Extract the [x, y] coordinate from the center of the cell holding the provided text.  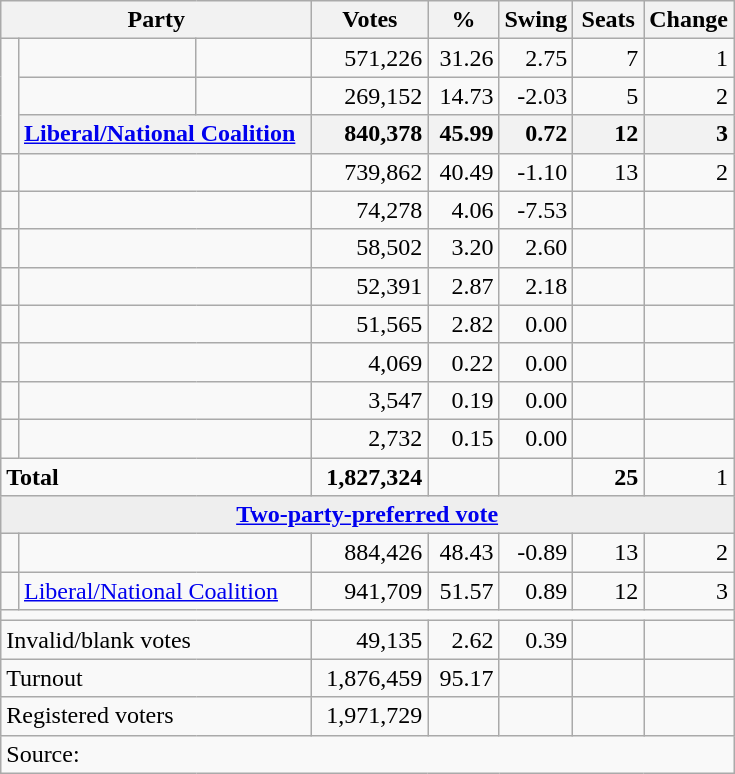
Party [156, 20]
52,391 [370, 286]
58,502 [370, 248]
% [464, 20]
3,547 [370, 400]
2.82 [464, 324]
2.87 [464, 286]
2.75 [536, 58]
40.49 [464, 172]
1,971,729 [370, 716]
31.26 [464, 58]
1,876,459 [370, 678]
51,565 [370, 324]
Turnout [156, 678]
-7.53 [536, 210]
25 [608, 477]
95.17 [464, 678]
Votes [370, 20]
2,732 [370, 438]
0.39 [536, 640]
840,378 [370, 134]
4.06 [464, 210]
1,827,324 [370, 477]
941,709 [370, 591]
Two-party-preferred vote [368, 515]
571,226 [370, 58]
Registered voters [156, 716]
5 [608, 96]
Swing [536, 20]
3.20 [464, 248]
7 [608, 58]
Total [156, 477]
2.60 [536, 248]
74,278 [370, 210]
14.73 [464, 96]
269,152 [370, 96]
0.89 [536, 591]
Invalid/blank votes [156, 640]
0.72 [536, 134]
2.62 [464, 640]
Seats [608, 20]
0.19 [464, 400]
Source: [368, 754]
Change [689, 20]
0.22 [464, 362]
49,135 [370, 640]
4,069 [370, 362]
51.57 [464, 591]
48.43 [464, 553]
-1.10 [536, 172]
2.18 [536, 286]
-0.89 [536, 553]
-2.03 [536, 96]
884,426 [370, 553]
0.15 [464, 438]
739,862 [370, 172]
45.99 [464, 134]
